Locate the cell with the specified text and output its (X, Y) center coordinate. 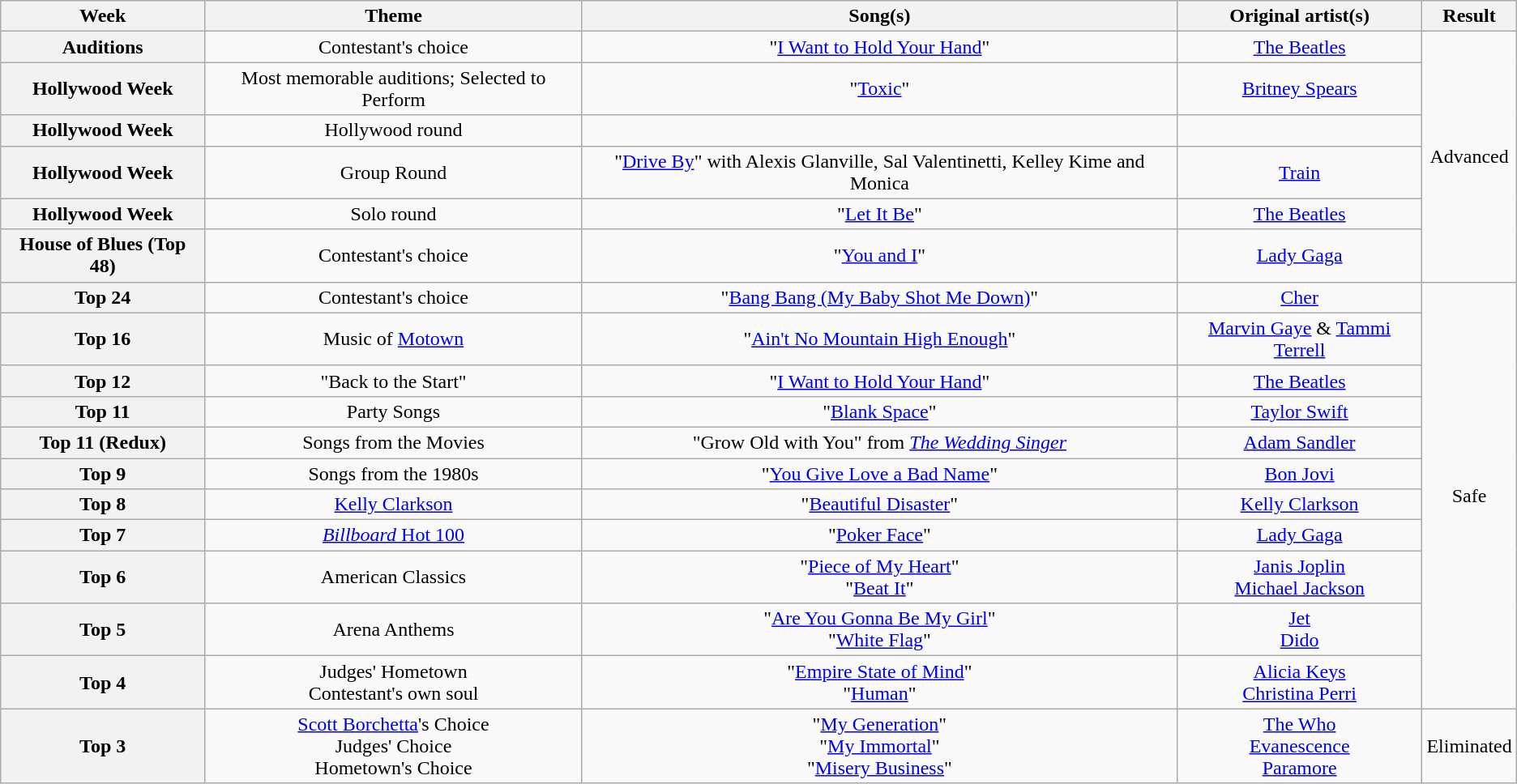
"Ain't No Mountain High Enough" (879, 339)
Most memorable auditions; Selected to Perform (394, 89)
Top 11 (Redux) (103, 442)
Result (1469, 16)
Top 11 (103, 411)
Train (1299, 172)
Solo round (394, 214)
"Beautiful Disaster" (879, 505)
JetDido (1299, 630)
Scott Borchetta's ChoiceJudges' ChoiceHometown's Choice (394, 746)
"Back to the Start" (394, 381)
"You and I" (879, 256)
Top 4 (103, 682)
Top 6 (103, 577)
"Blank Space" (879, 411)
Taylor Swift (1299, 411)
Group Round (394, 172)
Week (103, 16)
Safe (1469, 496)
American Classics (394, 577)
Theme (394, 16)
"Toxic" (879, 89)
"Poker Face" (879, 535)
"Are You Gonna Be My Girl""White Flag" (879, 630)
Judges' HometownContestant's own soul (394, 682)
"Grow Old with You" from The Wedding Singer (879, 442)
Top 24 (103, 297)
Eliminated (1469, 746)
Music of Motown (394, 339)
Top 16 (103, 339)
Britney Spears (1299, 89)
"Drive By" with Alexis Glanville, Sal Valentinetti, Kelley Kime and Monica (879, 172)
Cher (1299, 297)
"Empire State of Mind""Human" (879, 682)
Top 5 (103, 630)
Top 7 (103, 535)
Arena Anthems (394, 630)
Advanced (1469, 157)
Marvin Gaye & Tammi Terrell (1299, 339)
Hollywood round (394, 130)
Song(s) (879, 16)
Billboard Hot 100 (394, 535)
Top 9 (103, 474)
"My Generation""My Immortal""Misery Business" (879, 746)
"Piece of My Heart""Beat It" (879, 577)
Alicia KeysChristina Perri (1299, 682)
"Bang Bang (My Baby Shot Me Down)" (879, 297)
"You Give Love a Bad Name" (879, 474)
Songs from the Movies (394, 442)
Bon Jovi (1299, 474)
House of Blues (Top 48) (103, 256)
Party Songs (394, 411)
Auditions (103, 47)
Songs from the 1980s (394, 474)
The WhoEvanescenceParamore (1299, 746)
Top 3 (103, 746)
Original artist(s) (1299, 16)
Top 8 (103, 505)
Janis JoplinMichael Jackson (1299, 577)
Adam Sandler (1299, 442)
"Let It Be" (879, 214)
Top 12 (103, 381)
